Output the (X, Y) coordinate of the center of the cell containing the given text.  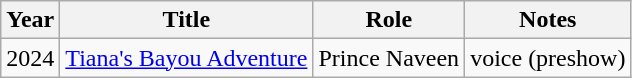
voice (preshow) (548, 58)
Role (389, 20)
Notes (548, 20)
Year (30, 20)
Tiana's Bayou Adventure (186, 58)
Prince Naveen (389, 58)
2024 (30, 58)
Title (186, 20)
